From the cell containing the given text, extract its center point as (x, y) coordinate. 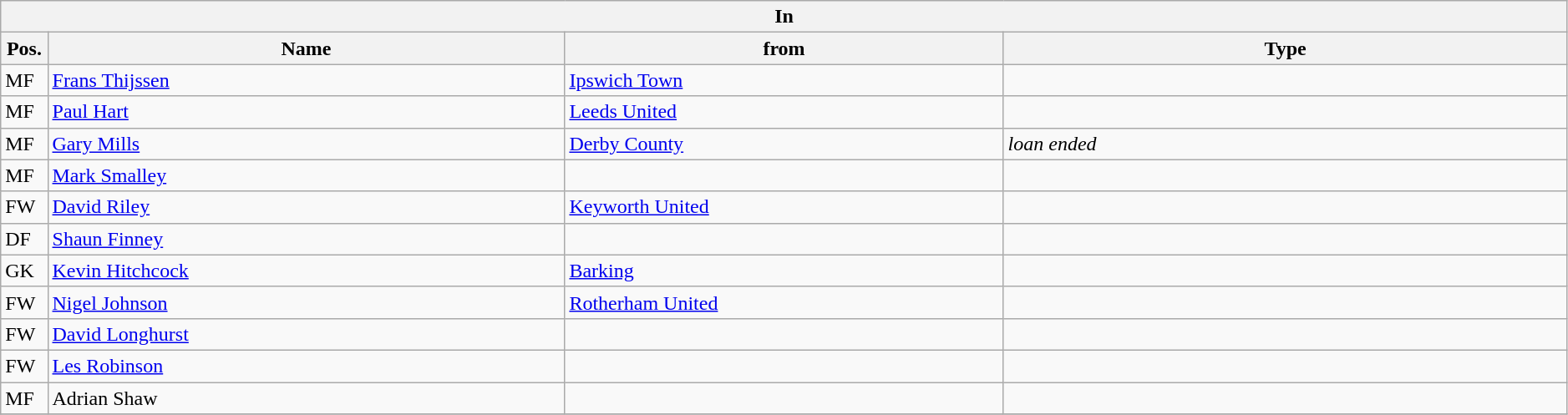
Paul Hart (306, 112)
Gary Mills (306, 144)
Mark Smalley (306, 175)
Rotherham United (784, 302)
David Longhurst (306, 334)
Kevin Hitchcock (306, 271)
Name (306, 48)
Type (1285, 48)
Shaun Finney (306, 239)
Frans Thijssen (306, 80)
loan ended (1285, 144)
GK (24, 271)
Adrian Shaw (306, 398)
from (784, 48)
Ipswich Town (784, 80)
Nigel Johnson (306, 302)
Barking (784, 271)
Pos. (24, 48)
Derby County (784, 144)
Keyworth United (784, 207)
In (784, 17)
Les Robinson (306, 366)
Leeds United (784, 112)
DF (24, 239)
David Riley (306, 207)
